Capture the cell that displays the provided text and extract its [X, Y] central coordinate. 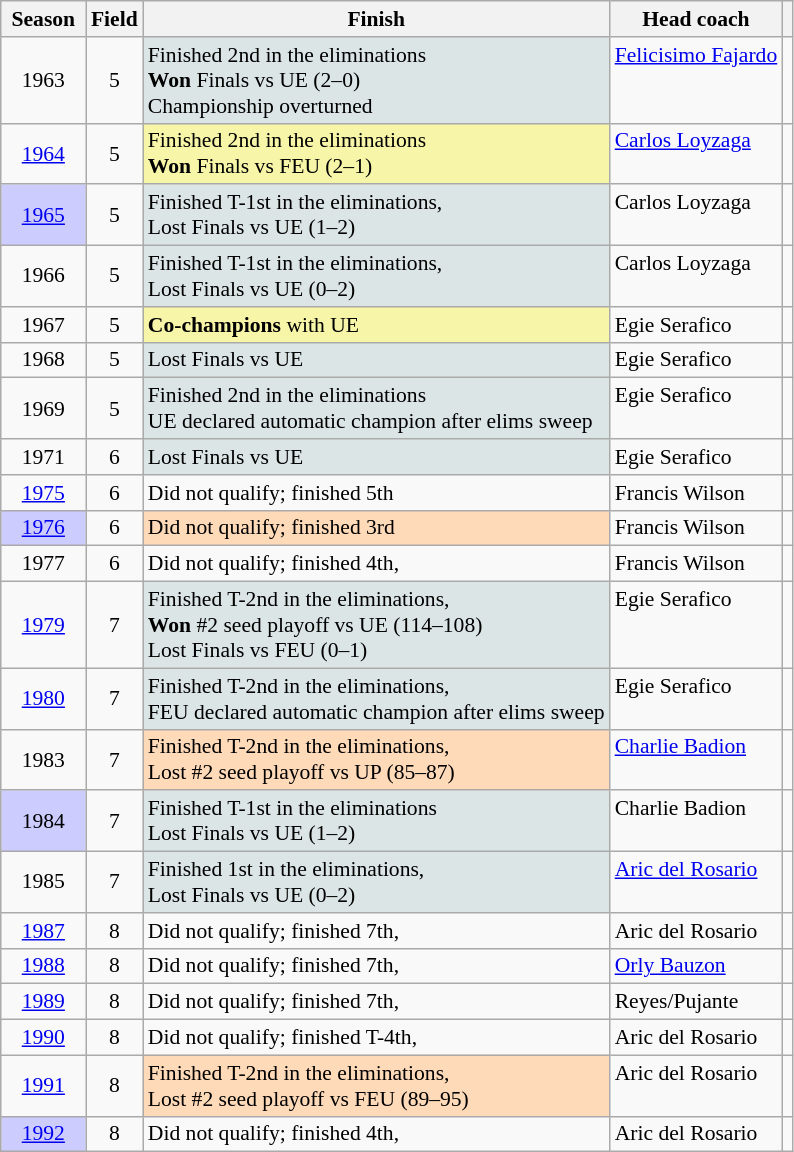
1992 [44, 1134]
1990 [44, 1038]
1987 [44, 931]
1971 [44, 457]
Field [114, 19]
1980 [44, 698]
Finished 2nd in the eliminationsWon Finals vs UE (2–0)Championship overturned [376, 80]
Orly Bauzon [696, 966]
1964 [44, 154]
1976 [44, 528]
Finished T-1st in the eliminations, Lost Finals vs UE (0–2) [376, 276]
Finished T-2nd in the eliminations, Won #2 seed playoff vs UE (114–108)Lost Finals vs FEU (0–1) [376, 626]
1963 [44, 80]
Finished 2nd in the eliminationsWon Finals vs FEU (2–1) [376, 154]
Did not qualify; finished T-4th, [376, 1038]
Finished T-2nd in the eliminations, Lost #2 seed playoff vs UP (85–87) [376, 760]
1988 [44, 966]
Head coach [696, 19]
Finished T-2nd in the eliminations, Lost #2 seed playoff vs FEU (89–95) [376, 1086]
1979 [44, 626]
Did not qualify; finished 3rd [376, 528]
1984 [44, 822]
Finished T-1st in the eliminationsLost Finals vs UE (1–2) [376, 822]
Reyes/Pujante [696, 1002]
Felicisimo Fajardo [696, 80]
1983 [44, 760]
Finished T-1st in the eliminations, Lost Finals vs UE (1–2) [376, 216]
1975 [44, 493]
1985 [44, 882]
Finished 2nd in the eliminationsUE declared automatic champion after elims sweep [376, 408]
1966 [44, 276]
Did not qualify; finished 5th [376, 493]
Season [44, 19]
1969 [44, 408]
Finished T-2nd in the eliminations, FEU declared automatic champion after elims sweep [376, 698]
Finished 1st in the eliminations, Lost Finals vs UE (0–2) [376, 882]
Finish [376, 19]
1968 [44, 360]
1991 [44, 1086]
1989 [44, 1002]
1967 [44, 325]
Co-champions with UE [376, 325]
1977 [44, 564]
1965 [44, 216]
